Locate the cell with the specified text and output its (X, Y) center coordinate. 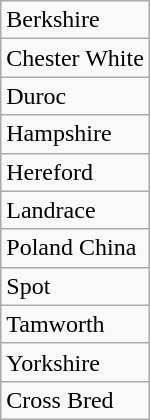
Spot (76, 286)
Tamworth (76, 324)
Hereford (76, 172)
Yorkshire (76, 362)
Hampshire (76, 134)
Chester White (76, 58)
Cross Bred (76, 400)
Duroc (76, 96)
Landrace (76, 210)
Berkshire (76, 20)
Poland China (76, 248)
